Locate the cell with the specified text and output its [X, Y] center coordinate. 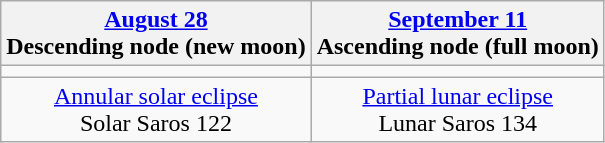
Partial lunar eclipseLunar Saros 134 [458, 110]
Annular solar eclipseSolar Saros 122 [156, 110]
September 11Ascending node (full moon) [458, 34]
August 28Descending node (new moon) [156, 34]
